Determine the [x, y] coordinate at the center of the cell enclosing the given text.  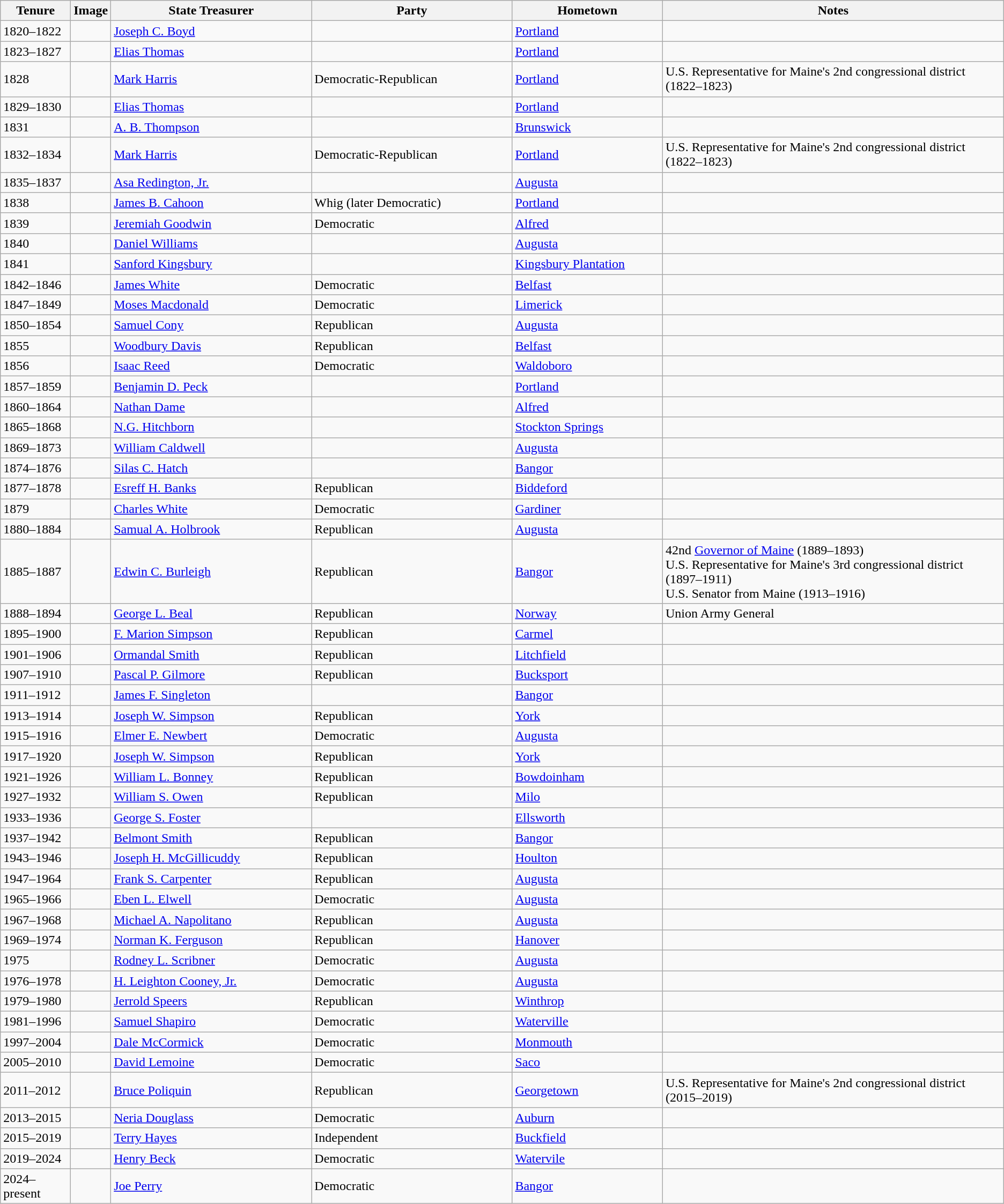
2005–2010 [35, 1062]
Sanford Kingsbury [211, 264]
Dale McCormick [211, 1042]
Bruce Poliquin [211, 1090]
George L. Beal [211, 613]
1947–1964 [35, 879]
Charles White [211, 509]
1927–1932 [35, 797]
1842–1846 [35, 285]
Whig (later Democratic) [412, 203]
Independent [412, 1138]
1880–1884 [35, 529]
Union Army General [833, 613]
Asa Redington, Jr. [211, 182]
Moses Macdonald [211, 305]
1979–1980 [35, 1001]
1829–1830 [35, 107]
Georgetown [588, 1090]
Joseph C. Boyd [211, 31]
1856 [35, 366]
1997–2004 [35, 1042]
Auburn [588, 1118]
Neria Douglass [211, 1118]
Michael A. Napolitano [211, 919]
Terry Hayes [211, 1138]
2015–2019 [35, 1138]
A. B. Thompson [211, 127]
1855 [35, 346]
Benjamin D. Peck [211, 387]
William S. Owen [211, 797]
2013–2015 [35, 1118]
1895–1900 [35, 634]
1965–1966 [35, 899]
1975 [35, 960]
Elmer E. Newbert [211, 736]
William Caldwell [211, 448]
Norman K. Ferguson [211, 940]
Bowdoinham [588, 777]
George S. Foster [211, 817]
Monmouth [588, 1042]
1917–1920 [35, 756]
Ormandal Smith [211, 655]
1865–1868 [35, 427]
Daniel Williams [211, 243]
Silas C. Hatch [211, 468]
Eben L. Elwell [211, 899]
Ellsworth [588, 817]
Waterville [588, 1022]
42nd Governor of Maine (1889–1893)U.S. Representative for Maine's 3rd congressional district (1897–1911)U.S. Senator from Maine (1913–1916) [833, 571]
1969–1974 [35, 940]
James B. Cahoon [211, 203]
Henry Beck [211, 1158]
1981–1996 [35, 1022]
1850–1854 [35, 325]
1869–1873 [35, 448]
1976–1978 [35, 980]
N.G. Hitchborn [211, 427]
Watervile [588, 1158]
Samual A. Holbrook [211, 529]
1835–1837 [35, 182]
Hanover [588, 940]
1901–1906 [35, 655]
1860–1864 [35, 407]
U.S. Representative for Maine's 2nd congressional district (2015–2019) [833, 1090]
Jeremiah Goodwin [211, 223]
Biddeford [588, 488]
2019–2024 [35, 1158]
Milo [588, 797]
H. Leighton Cooney, Jr. [211, 980]
Kingsbury Plantation [588, 264]
Samuel Cony [211, 325]
Hometown [588, 11]
Stockton Springs [588, 427]
Joe Perry [211, 1186]
Notes [833, 11]
1847–1849 [35, 305]
Limerick [588, 305]
William L. Bonney [211, 777]
1937–1942 [35, 838]
1967–1968 [35, 919]
James White [211, 285]
Gardiner [588, 509]
Carmel [588, 634]
Saco [588, 1062]
1838 [35, 203]
1820–1822 [35, 31]
1828 [35, 79]
1823–1827 [35, 51]
1874–1876 [35, 468]
1943–1946 [35, 858]
1907–1910 [35, 675]
1841 [35, 264]
Waldoboro [588, 366]
1840 [35, 243]
Party [412, 11]
F. Marion Simpson [211, 634]
Norway [588, 613]
Samuel Shapiro [211, 1022]
Buckfield [588, 1138]
1877–1878 [35, 488]
2024–present [35, 1186]
1913–1914 [35, 716]
Pascal P. Gilmore [211, 675]
2011–2012 [35, 1090]
Nathan Dame [211, 407]
1857–1859 [35, 387]
1839 [35, 223]
1915–1916 [35, 736]
State Treasurer [211, 11]
Esreff H. Banks [211, 488]
Bucksport [588, 675]
Litchfield [588, 655]
Joseph H. McGillicuddy [211, 858]
Jerrold Speers [211, 1001]
1933–1936 [35, 817]
1885–1887 [35, 571]
1832–1834 [35, 154]
Tenure [35, 11]
David Lemoine [211, 1062]
Houlton [588, 858]
Brunswick [588, 127]
Winthrop [588, 1001]
Rodney L. Scribner [211, 960]
1888–1894 [35, 613]
Image [91, 11]
James F. Singleton [211, 695]
1921–1926 [35, 777]
Edwin C. Burleigh [211, 571]
Frank S. Carpenter [211, 879]
1831 [35, 127]
1879 [35, 509]
1911–1912 [35, 695]
Isaac Reed [211, 366]
Woodbury Davis [211, 346]
Belmont Smith [211, 838]
